Return [x, y] of the center of cell containing provided text 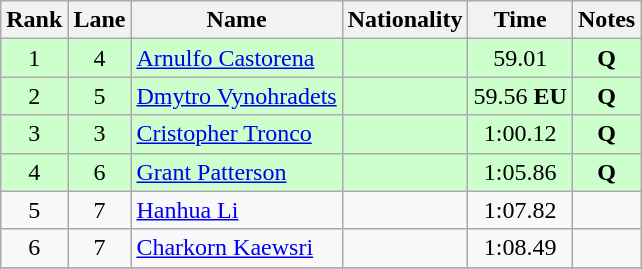
Name [236, 20]
Rank [34, 20]
1:05.86 [520, 172]
Hanhua Li [236, 210]
Charkorn Kaewsri [236, 248]
2 [34, 96]
Grant Patterson [236, 172]
Time [520, 20]
1:07.82 [520, 210]
Nationality [405, 20]
Dmytro Vynohradets [236, 96]
Cristopher Tronco [236, 134]
1:08.49 [520, 248]
Lane [100, 20]
59.56 EU [520, 96]
1 [34, 58]
1:00.12 [520, 134]
Notes [606, 20]
59.01 [520, 58]
Arnulfo Castorena [236, 58]
